From the cell containing the given text, extract its center point as (X, Y) coordinate. 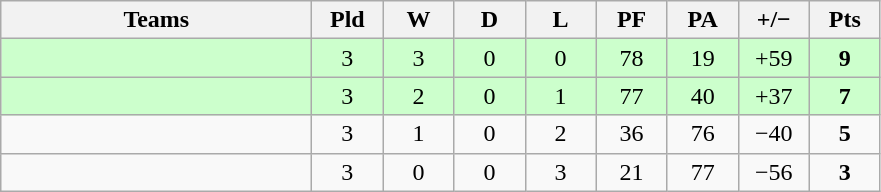
9 (844, 58)
Pld (348, 20)
−40 (774, 134)
7 (844, 96)
PA (702, 20)
D (490, 20)
Pts (844, 20)
PF (632, 20)
Teams (156, 20)
21 (632, 172)
+37 (774, 96)
+/− (774, 20)
L (560, 20)
78 (632, 58)
5 (844, 134)
19 (702, 58)
+59 (774, 58)
40 (702, 96)
36 (632, 134)
W (418, 20)
−56 (774, 172)
76 (702, 134)
